Provide the [X, Y] coordinate of the cell's center where the given text is located.  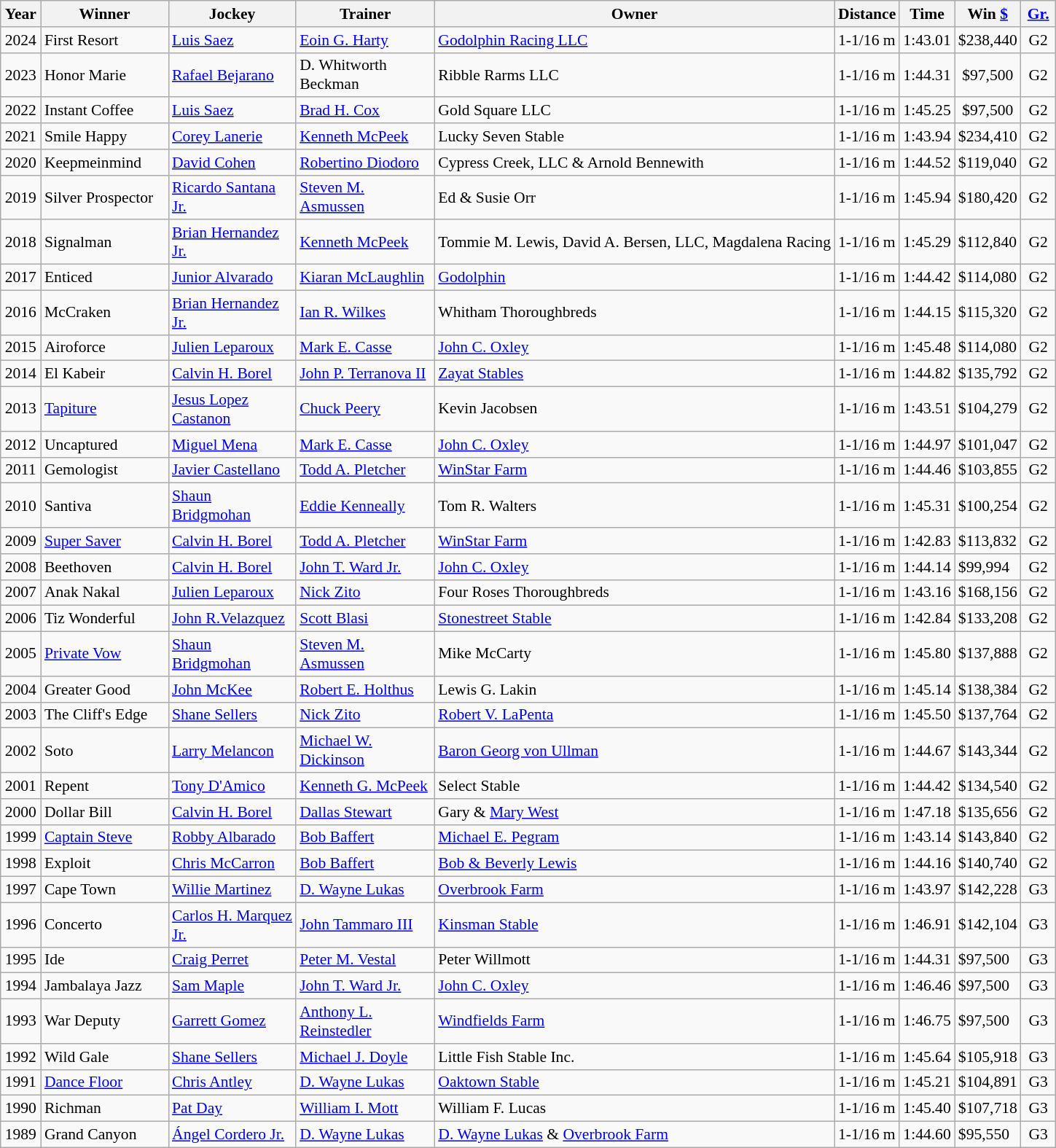
1:44.82 [927, 374]
1:46.46 [927, 986]
Dallas Stewart [365, 812]
Tony D'Amico [232, 786]
1:45.50 [927, 715]
2020 [20, 163]
1:44.52 [927, 163]
1:45.14 [927, 690]
$142,104 [988, 924]
1999 [20, 837]
$134,540 [988, 786]
Year [20, 14]
1:43.94 [927, 136]
Uncaptured [105, 445]
Silver Prospector [105, 197]
$143,344 [988, 751]
Jambalaya Jazz [105, 986]
2017 [20, 278]
1989 [20, 1135]
Corey Lanerie [232, 136]
Kinsman Stable [634, 924]
Miguel Mena [232, 445]
Bob & Beverly Lewis [634, 864]
2006 [20, 619]
War Deputy [105, 1022]
2015 [20, 348]
1:44.97 [927, 445]
1:45.29 [927, 242]
1:45.64 [927, 1057]
Eddie Kenneally [365, 506]
1992 [20, 1057]
Concerto [105, 924]
Gemologist [105, 470]
Keepmeinmind [105, 163]
1:44.14 [927, 567]
$104,891 [988, 1082]
2007 [20, 593]
Willie Martinez [232, 890]
Kenneth G. McPeek [365, 786]
Garrett Gomez [232, 1022]
Instant Coffee [105, 111]
Captain Steve [105, 837]
2010 [20, 506]
El Kabeir [105, 374]
$137,764 [988, 715]
John P. Terranova II [365, 374]
Javier Castellano [232, 470]
Larry Melancon [232, 751]
1:44.15 [927, 312]
Kevin Jacobsen [634, 410]
Anak Nakal [105, 593]
Dollar Bill [105, 812]
D. Wayne Lukas & Overbrook Farm [634, 1135]
Sam Maple [232, 986]
Honor Marie [105, 74]
William I. Mott [365, 1109]
Overbrook Farm [634, 890]
1:43.97 [927, 890]
Windfields Farm [634, 1022]
Ide [105, 960]
Time [927, 14]
Rafael Bejarano [232, 74]
Michael J. Doyle [365, 1057]
1991 [20, 1082]
1:43.14 [927, 837]
McCraken [105, 312]
1990 [20, 1109]
Wild Gale [105, 1057]
Four Roses Thoroughbreds [634, 593]
Michael W. Dickinson [365, 751]
Robert E. Holthus [365, 690]
Junior Alvarado [232, 278]
Scott Blasi [365, 619]
$101,047 [988, 445]
1:45.48 [927, 348]
2023 [20, 74]
$100,254 [988, 506]
1:45.40 [927, 1109]
1993 [20, 1022]
1:45.94 [927, 197]
Lucky Seven Stable [634, 136]
2004 [20, 690]
$104,279 [988, 410]
2022 [20, 111]
2009 [20, 541]
Super Saver [105, 541]
$113,832 [988, 541]
$133,208 [988, 619]
Chuck Peery [365, 410]
Stonestreet Stable [634, 619]
Ian R. Wilkes [365, 312]
Repent [105, 786]
Trainer [365, 14]
$135,656 [988, 812]
$112,840 [988, 242]
2008 [20, 567]
2018 [20, 242]
Distance [867, 14]
1:44.67 [927, 751]
$143,840 [988, 837]
Gary & Mary West [634, 812]
$107,718 [988, 1109]
Godolphin Racing LLC [634, 40]
Ed & Susie Orr [634, 197]
1:45.21 [927, 1082]
Whitham Thoroughbreds [634, 312]
Tommie M. Lewis, David A. Bersen, LLC, Magdalena Racing [634, 242]
Smile Happy [105, 136]
2021 [20, 136]
Tiz Wonderful [105, 619]
2011 [20, 470]
Michael E. Pegram [634, 837]
$105,918 [988, 1057]
Baron Georg von Ullman [634, 751]
$238,440 [988, 40]
Greater Good [105, 690]
1:46.75 [927, 1022]
Owner [634, 14]
Select Stable [634, 786]
Oaktown Stable [634, 1082]
$95,550 [988, 1135]
$103,855 [988, 470]
Dance Floor [105, 1082]
2001 [20, 786]
Jockey [232, 14]
Brad H. Cox [365, 111]
Ángel Cordero Jr. [232, 1135]
Tom R. Walters [634, 506]
Ricardo Santana Jr. [232, 197]
Private Vow [105, 655]
David Cohen [232, 163]
1:44.60 [927, 1135]
1:43.01 [927, 40]
Santiva [105, 506]
1998 [20, 864]
Peter Willmott [634, 960]
1:46.91 [927, 924]
2000 [20, 812]
Kiaran McLaughlin [365, 278]
Signalman [105, 242]
2012 [20, 445]
2016 [20, 312]
$119,040 [988, 163]
Beethoven [105, 567]
D. Whitworth Beckman [365, 74]
2005 [20, 655]
1:43.16 [927, 593]
Grand Canyon [105, 1135]
$137,888 [988, 655]
1:45.25 [927, 111]
$142,228 [988, 890]
$168,156 [988, 593]
1997 [20, 890]
Robert V. LaPenta [634, 715]
1:42.83 [927, 541]
$99,994 [988, 567]
Soto [105, 751]
2014 [20, 374]
Craig Perret [232, 960]
1:45.80 [927, 655]
Carlos H. Marquez Jr. [232, 924]
Cypress Creek, LLC & Arnold Bennewith [634, 163]
1:43.51 [927, 410]
2003 [20, 715]
Win $ [988, 14]
Gold Square LLC [634, 111]
$180,420 [988, 197]
Lewis G. Lakin [634, 690]
Chris McCarron [232, 864]
1996 [20, 924]
$138,384 [988, 690]
The Cliff's Edge [105, 715]
John R.Velazquez [232, 619]
Airoforce [105, 348]
First Resort [105, 40]
Gr. [1039, 14]
Eoin G. Harty [365, 40]
Jesus Lopez Castanon [232, 410]
Zayat Stables [634, 374]
$140,740 [988, 864]
1:44.16 [927, 864]
Peter M. Vestal [365, 960]
1:44.46 [927, 470]
2019 [20, 197]
Anthony L. Reinstedler [365, 1022]
Exploit [105, 864]
$135,792 [988, 374]
1:42.84 [927, 619]
Cape Town [105, 890]
Ribble Rarms LLC [634, 74]
Richman [105, 1109]
2024 [20, 40]
Godolphin [634, 278]
Tapiture [105, 410]
Robby Albarado [232, 837]
Enticed [105, 278]
Little Fish Stable Inc. [634, 1057]
Chris Antley [232, 1082]
Robertino Diodoro [365, 163]
2002 [20, 751]
William F. Lucas [634, 1109]
$234,410 [988, 136]
1:45.31 [927, 506]
Mike McCarty [634, 655]
John McKee [232, 690]
1994 [20, 986]
Pat Day [232, 1109]
John Tammaro III [365, 924]
2013 [20, 410]
$115,320 [988, 312]
1995 [20, 960]
Winner [105, 14]
1:47.18 [927, 812]
